Identify which cell holds the provided text, then report its [X, Y] central coordinate. 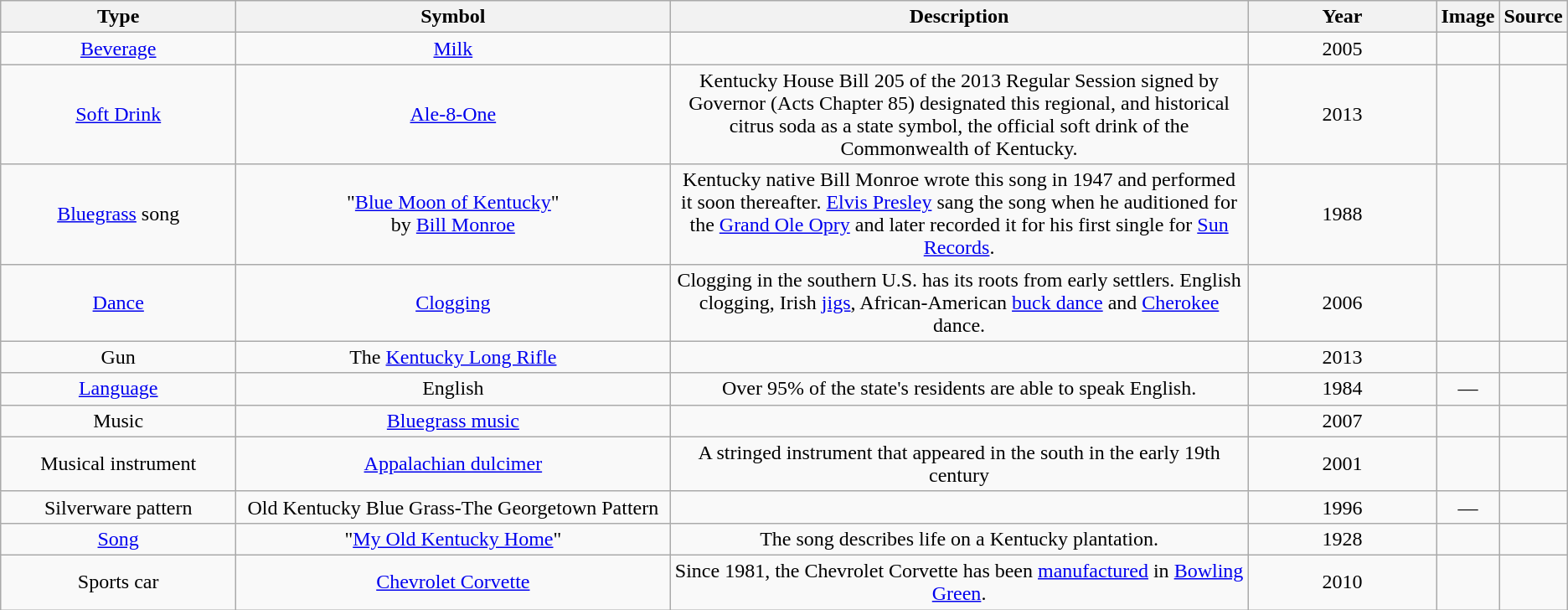
1996 [1342, 507]
Image [1467, 17]
Clogging [453, 302]
Bluegrass music [453, 421]
Silverware pattern [119, 507]
2001 [1342, 464]
Soft Drink [119, 114]
"Blue Moon of Kentucky"by Bill Monroe [453, 215]
Since 1981, the Chevrolet Corvette has been manufactured in Bowling Green. [959, 582]
Musical instrument [119, 464]
2006 [1342, 302]
Ale-8-One [453, 114]
Gun [119, 357]
English [453, 389]
2007 [1342, 421]
Language [119, 389]
2010 [1342, 582]
Appalachian dulcimer [453, 464]
Sports car [119, 582]
1984 [1342, 389]
Source [1533, 17]
Over 95% of the state's residents are able to speak English. [959, 389]
Chevrolet Corvette [453, 582]
A stringed instrument that appeared in the south in the early 19th century [959, 464]
Type [119, 17]
Description [959, 17]
Year [1342, 17]
2005 [1342, 49]
Old Kentucky Blue Grass-The Georgetown Pattern [453, 507]
"My Old Kentucky Home" [453, 539]
1988 [1342, 215]
Milk [453, 49]
Beverage [119, 49]
The Kentucky Long Rifle [453, 357]
Dance [119, 302]
Symbol [453, 17]
1928 [1342, 539]
Clogging in the southern U.S. has its roots from early settlers. English clogging, Irish jigs, African-American buck dance and Cherokee dance. [959, 302]
The song describes life on a Kentucky plantation. [959, 539]
Song [119, 539]
Bluegrass song [119, 215]
Music [119, 421]
